Capture the cell that displays the provided text and extract its (X, Y) central coordinate. 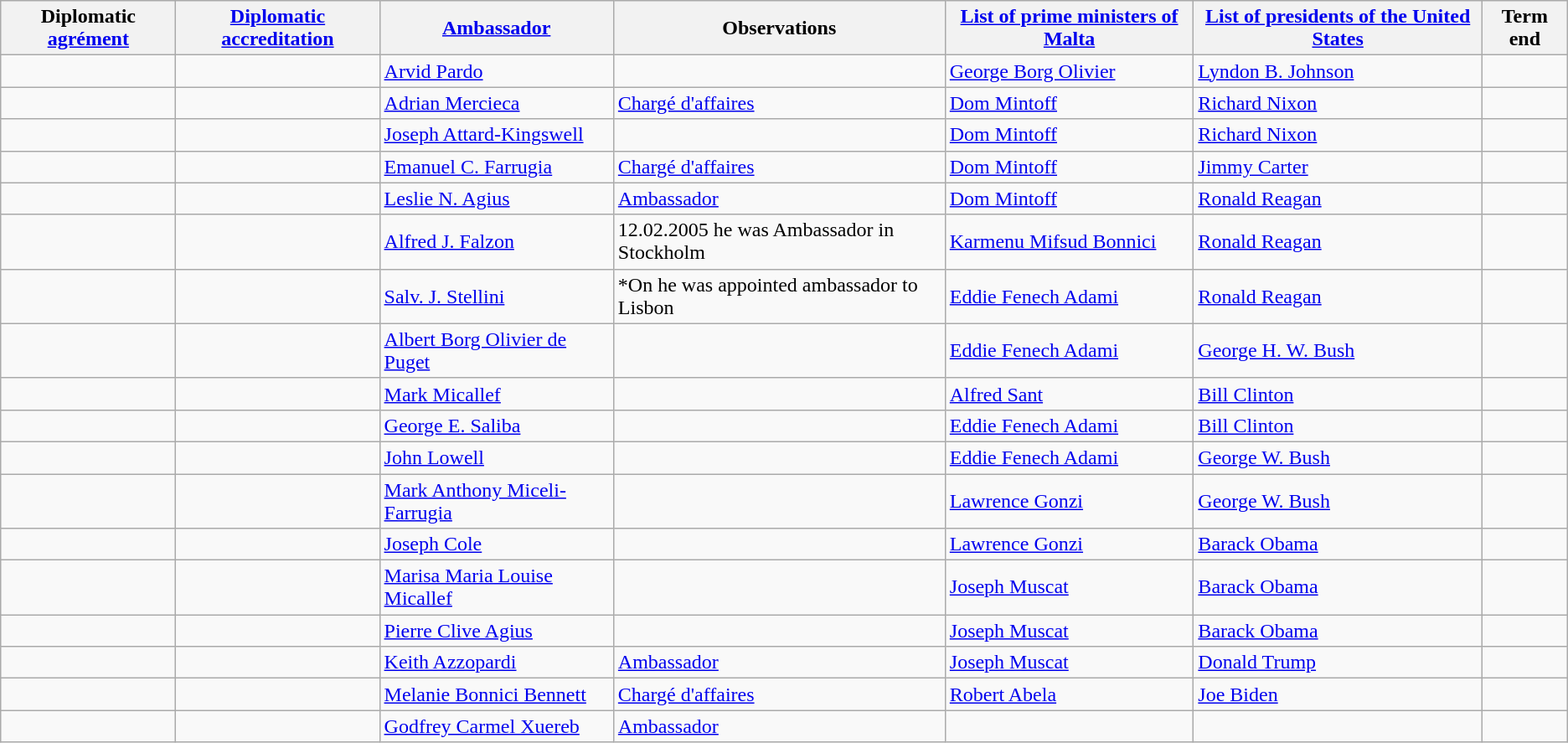
George E. Saliba (496, 426)
Pierre Clive Agius (496, 631)
Diplomatic agrément (89, 28)
Emanuel C. Farrugia (496, 167)
Mark Anthony Miceli-Farrugia (496, 501)
Adrian Mercieca (496, 103)
Keith Azzopardi (496, 663)
Jimmy Carter (1338, 167)
Mark Micallef (496, 394)
Diplomatic accreditation (278, 28)
Joseph Attard-Kingswell (496, 135)
Donald Trump (1338, 663)
John Lowell (496, 457)
Robert Abela (1069, 694)
Salv. J. Stellini (496, 297)
List of presidents of the United States (1338, 28)
Term end (1524, 28)
Joseph Cole (496, 544)
George Borg Olivier (1069, 71)
George H. W. Bush (1338, 350)
Marisa Maria Louise Micallef (496, 588)
*On he was appointed ambassador to Lisbon (779, 297)
Leslie N. Agius (496, 199)
Karmenu Mifsud Bonnici (1069, 241)
Lyndon B. Johnson (1338, 71)
Godfrey Carmel Xuereb (496, 726)
Alfred Sant (1069, 394)
Albert Borg Olivier de Puget (496, 350)
Alfred J. Falzon (496, 241)
Melanie Bonnici Bennett (496, 694)
List of prime ministers of Malta (1069, 28)
Joe Biden (1338, 694)
Observations (779, 28)
12.02.2005 he was Ambassador in Stockholm (779, 241)
Arvid Pardo (496, 71)
